Identify which cell holds the provided text, then report its [X, Y] central coordinate. 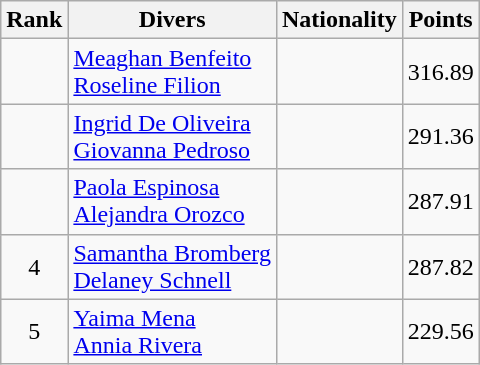
291.36 [440, 136]
Samantha BrombergDelaney Schnell [172, 266]
Paola EspinosaAlejandra Orozco [172, 202]
Meaghan BenfeitoRoseline Filion [172, 72]
Divers [172, 20]
Rank [34, 20]
316.89 [440, 72]
Nationality [339, 20]
Points [440, 20]
229.56 [440, 332]
Ingrid De OliveiraGiovanna Pedroso [172, 136]
4 [34, 266]
Yaima MenaAnnia Rivera [172, 332]
287.82 [440, 266]
287.91 [440, 202]
5 [34, 332]
